Identify which cell holds the provided text, then report its [X, Y] central coordinate. 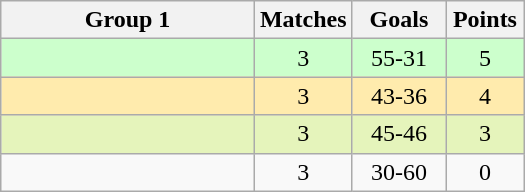
30-60 [399, 172]
Goals [399, 20]
5 [486, 58]
Group 1 [128, 20]
43-36 [399, 96]
0 [486, 172]
45-46 [399, 134]
4 [486, 96]
Matches [303, 20]
Points [486, 20]
55-31 [399, 58]
